For the text-containing cell, return its midpoint in (X, Y) coordinate format. 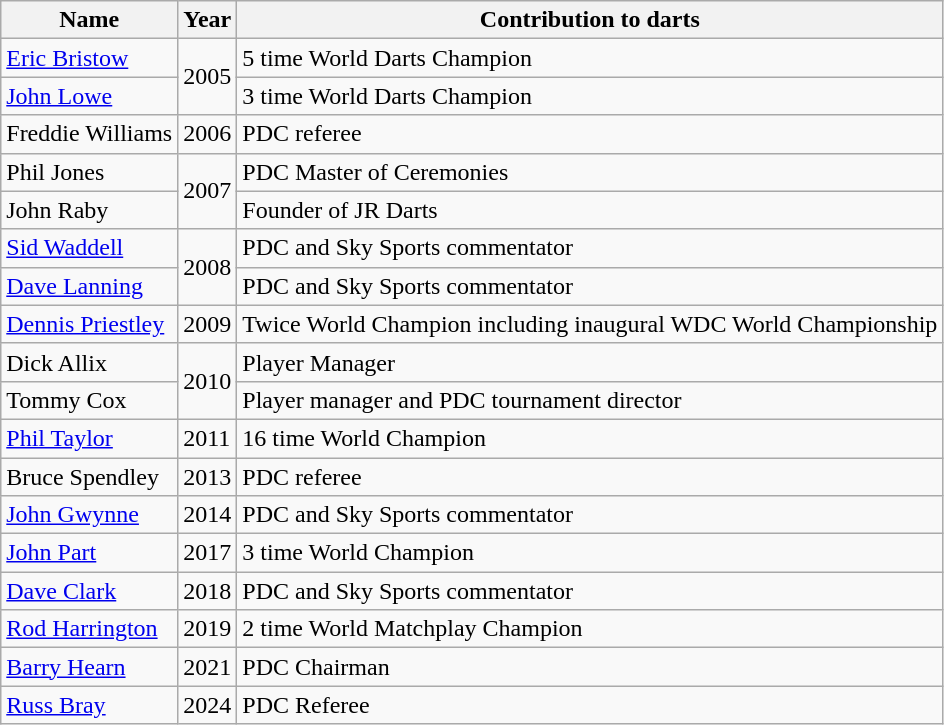
Dave Lanning (90, 286)
Eric Bristow (90, 58)
2017 (208, 553)
John Part (90, 553)
2021 (208, 667)
Barry Hearn (90, 667)
2008 (208, 267)
2013 (208, 477)
PDC Master of Ceremonies (590, 172)
John Raby (90, 210)
2006 (208, 134)
Twice World Champion including inaugural WDC World Championship (590, 324)
PDC Chairman (590, 667)
5 time World Darts Champion (590, 58)
Year (208, 20)
Dennis Priestley (90, 324)
Name (90, 20)
Tommy Cox (90, 400)
Russ Bray (90, 705)
2024 (208, 705)
Sid Waddell (90, 248)
2010 (208, 381)
16 time World Champion (590, 438)
Player manager and PDC tournament director (590, 400)
Rod Harrington (90, 629)
Contribution to darts (590, 20)
Player Manager (590, 362)
PDC Referee (590, 705)
Phil Jones (90, 172)
2007 (208, 191)
2005 (208, 77)
2 time World Matchplay Champion (590, 629)
Dave Clark (90, 591)
3 time World Darts Champion (590, 96)
Dick Allix (90, 362)
Freddie Williams (90, 134)
2009 (208, 324)
Phil Taylor (90, 438)
Founder of JR Darts (590, 210)
3 time World Champion (590, 553)
Bruce Spendley (90, 477)
2011 (208, 438)
2019 (208, 629)
John Gwynne (90, 515)
2018 (208, 591)
2014 (208, 515)
John Lowe (90, 96)
